Capture the cell that displays the provided text and extract its [x, y] central coordinate. 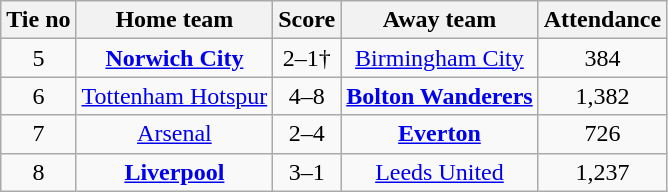
Home team [174, 20]
5 [38, 58]
Leeds United [440, 172]
3–1 [307, 172]
Tie no [38, 20]
384 [602, 58]
Attendance [602, 20]
Birmingham City [440, 58]
4–8 [307, 96]
Away team [440, 20]
7 [38, 134]
Everton [440, 134]
1,382 [602, 96]
8 [38, 172]
1,237 [602, 172]
Bolton Wanderers [440, 96]
2–1† [307, 58]
Norwich City [174, 58]
2–4 [307, 134]
Liverpool [174, 172]
Score [307, 20]
6 [38, 96]
726 [602, 134]
Tottenham Hotspur [174, 96]
Arsenal [174, 134]
